Scan for the cell matching the given text and deliver its (x, y) coordinate at center. 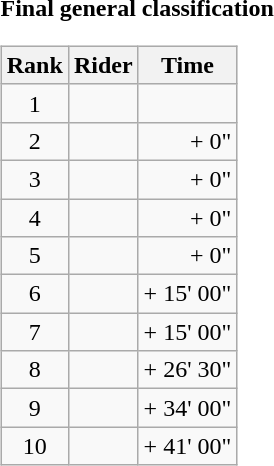
4 (34, 217)
3 (34, 179)
8 (34, 370)
1 (34, 103)
6 (34, 294)
2 (34, 141)
+ 41' 00" (188, 446)
10 (34, 446)
Rider (103, 65)
9 (34, 408)
+ 26' 30" (188, 370)
7 (34, 332)
+ 34' 00" (188, 408)
Time (188, 65)
5 (34, 256)
Rank (34, 65)
